Pinpoint the cell where the given text exists, returning its [x, y] midpoint coordinate. 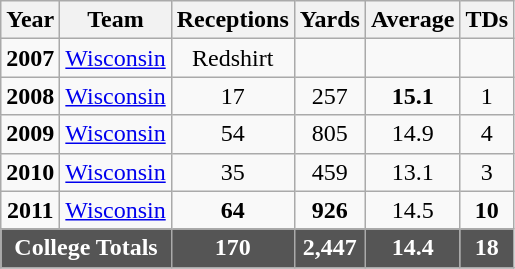
257 [330, 96]
Year [30, 20]
14.5 [412, 210]
14.4 [412, 248]
10 [487, 210]
15.1 [412, 96]
Receptions [232, 20]
Team [116, 20]
459 [330, 172]
35 [232, 172]
18 [487, 248]
54 [232, 134]
2010 [30, 172]
2,447 [330, 248]
14.9 [412, 134]
2011 [30, 210]
17 [232, 96]
64 [232, 210]
3 [487, 172]
College Totals [86, 248]
13.1 [412, 172]
805 [330, 134]
2008 [30, 96]
2009 [30, 134]
170 [232, 248]
Redshirt [232, 58]
TDs [487, 20]
Average [412, 20]
Yards [330, 20]
1 [487, 96]
4 [487, 134]
2007 [30, 58]
926 [330, 210]
